Capture the cell that displays the provided text and extract its [X, Y] central coordinate. 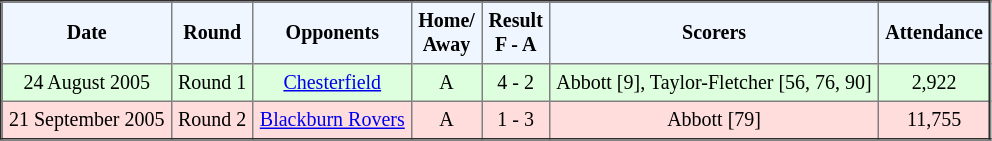
Round 2 [212, 120]
21 September 2005 [87, 120]
Scorers [714, 33]
24 August 2005 [87, 83]
Chesterfield [332, 83]
2,922 [935, 83]
Attendance [935, 33]
Blackburn Rovers [332, 120]
11,755 [935, 120]
4 - 2 [516, 83]
Round [212, 33]
Date [87, 33]
Home/Away [446, 33]
ResultF - A [516, 33]
Abbott [9], Taylor-Fletcher [56, 76, 90] [714, 83]
1 - 3 [516, 120]
Opponents [332, 33]
Round 1 [212, 83]
Abbott [79] [714, 120]
